Output the [x, y] coordinate of the center of the cell containing the given text.  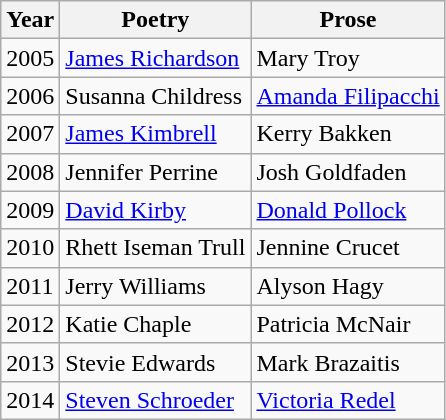
Steven Schroeder [156, 400]
David Kirby [156, 210]
Prose [348, 20]
James Kimbrell [156, 134]
2008 [30, 172]
Katie Chaple [156, 324]
Victoria Redel [348, 400]
2012 [30, 324]
Donald Pollock [348, 210]
2006 [30, 96]
Poetry [156, 20]
2009 [30, 210]
Mark Brazaitis [348, 362]
2010 [30, 248]
Kerry Bakken [348, 134]
Rhett Iseman Trull [156, 248]
2014 [30, 400]
Stevie Edwards [156, 362]
2007 [30, 134]
2013 [30, 362]
Josh Goldfaden [348, 172]
Amanda Filipacchi [348, 96]
Mary Troy [348, 58]
Jennine Crucet [348, 248]
Alyson Hagy [348, 286]
Jerry Williams [156, 286]
Year [30, 20]
James Richardson [156, 58]
Patricia McNair [348, 324]
Jennifer Perrine [156, 172]
Susanna Childress [156, 96]
2011 [30, 286]
2005 [30, 58]
